Find where the given text appears and provide that cell's center as (x, y) coordinate. 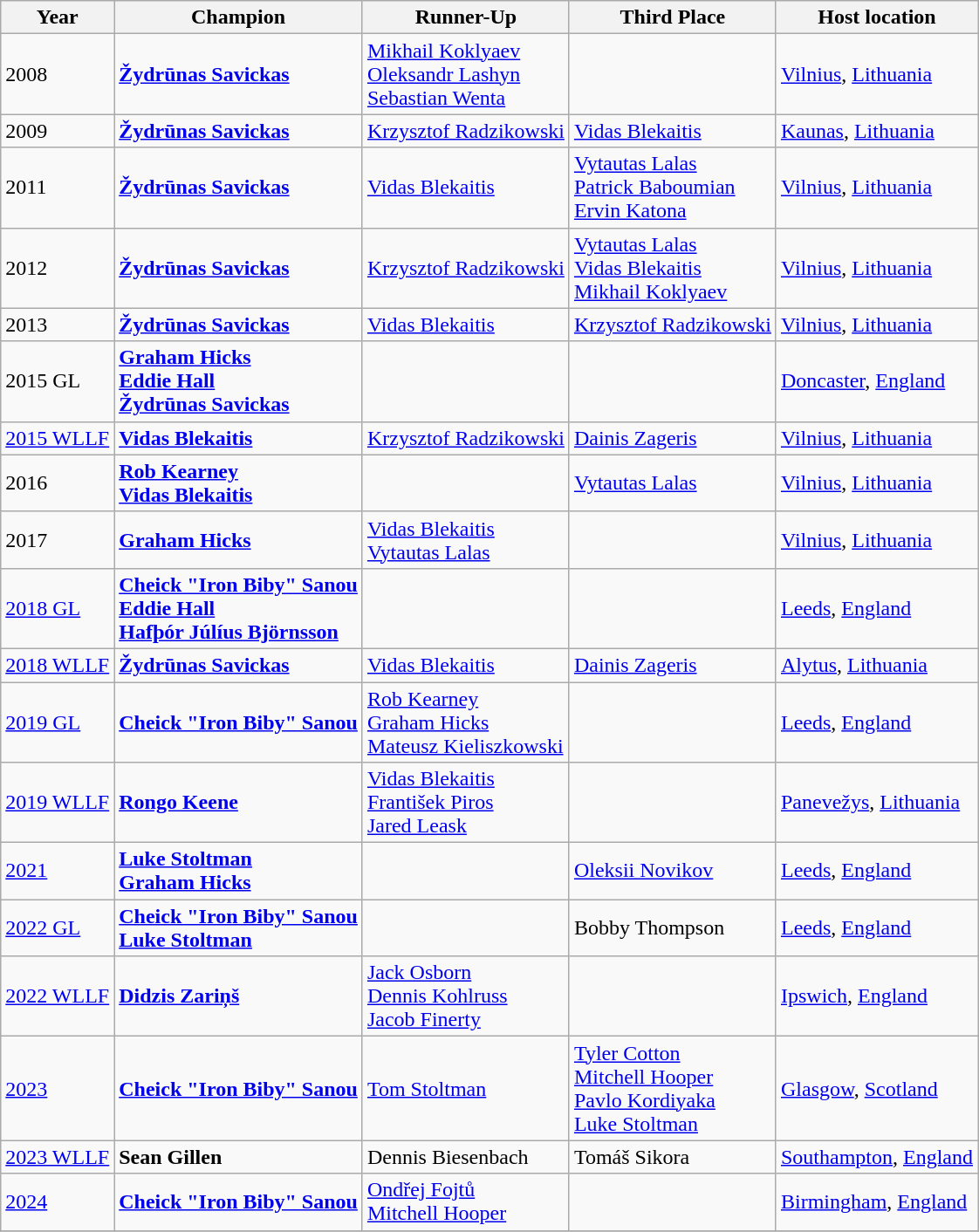
2011 (58, 188)
Vidas Blekaitis František Piros Jared Leask (466, 803)
2023 (58, 1089)
Champion (239, 17)
Cheick "Iron Biby" Sanou Eddie Hall Hafþór Júlíus Björnsson (239, 608)
Vytautas Lalas (672, 483)
Mikhail Koklyaev Oleksandr Lashyn Sebastian Wenta (466, 74)
Alytus, Lithuania (876, 665)
2022 GL (58, 928)
Southampton, England (876, 1157)
Doncaster, England (876, 381)
Oleksii Novikov (672, 871)
2016 (58, 483)
Rob Kearney Vidas Blekaitis (239, 483)
2019 GL (58, 722)
Birmingham, England (876, 1202)
Host location (876, 17)
Bobby Thompson (672, 928)
Cheick "Iron Biby" Sanou Luke Stoltman (239, 928)
2012 (58, 268)
2009 (58, 131)
Kaunas, Lithuania (876, 131)
Graham Hicks Eddie Hall Žydrūnas Savickas (239, 381)
Didzis Zariņš (239, 996)
2024 (58, 1202)
Runner-Up (466, 17)
Graham Hicks (239, 539)
Luke Stoltman Graham Hicks (239, 871)
Third Place (672, 17)
Panevežys, Lithuania (876, 803)
2008 (58, 74)
2015 GL (58, 381)
2015 WLLF (58, 438)
2023 WLLF (58, 1157)
Year (58, 17)
2021 (58, 871)
Ipswich, England (876, 996)
2019 WLLF (58, 803)
Rob Kearney Graham Hicks Mateusz Kieliszkowski (466, 722)
Glasgow, Scotland (876, 1089)
Tomáš Sikora (672, 1157)
Jack Osborn Dennis Kohlruss Jacob Finerty (466, 996)
Sean Gillen (239, 1157)
Rongo Keene (239, 803)
2018 WLLF (58, 665)
Tyler Cotton Mitchell Hooper Pavlo Kordiyaka Luke Stoltman (672, 1089)
Ondřej Fojtů Mitchell Hooper (466, 1202)
2017 (58, 539)
Vytautas Lalas Vidas Blekaitis Mikhail Koklyaev (672, 268)
Dennis Biesenbach (466, 1157)
2022 WLLF (58, 996)
Vidas Blekaitis Vytautas Lalas (466, 539)
2018 GL (58, 608)
2013 (58, 325)
Vytautas Lalas Patrick Baboumian Ervin Katona (672, 188)
Tom Stoltman (466, 1089)
